Find where the given text appears and provide that cell's center as [x, y] coordinate. 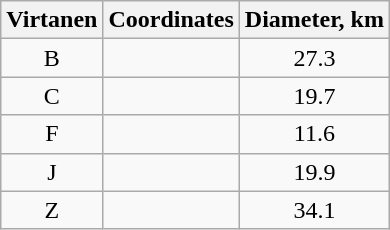
19.7 [314, 96]
Coordinates [171, 20]
11.6 [314, 134]
Virtanen [52, 20]
19.9 [314, 172]
Z [52, 210]
Diameter, km [314, 20]
F [52, 134]
B [52, 58]
34.1 [314, 210]
27.3 [314, 58]
J [52, 172]
C [52, 96]
